Search for the cell housing the specified text and yield its (X, Y) center coordinate. 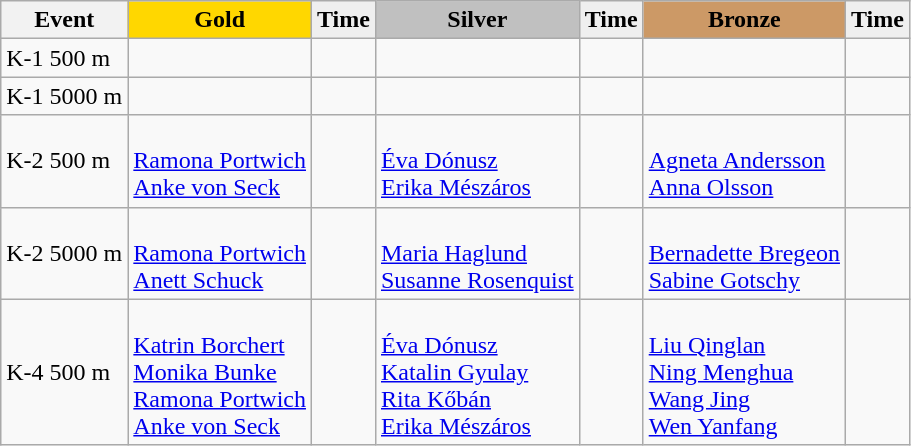
K-2 500 m (64, 161)
Liu QinglanNing MenghuaWang JingWen Yanfang (744, 372)
Gold (220, 20)
Ramona PortwichAnett Schuck (220, 253)
Bernadette BregeonSabine Gotschy (744, 253)
Bronze (744, 20)
Katrin BorchertMonika BunkeRamona PortwichAnke von Seck (220, 372)
Éva DónuszKatalin GyulayRita KőbánErika Mészáros (477, 372)
Event (64, 20)
K-2 5000 m (64, 253)
K-4 500 m (64, 372)
Éva DónuszErika Mészáros (477, 161)
K-1 5000 m (64, 96)
K-1 500 m (64, 58)
Silver (477, 20)
Maria HaglundSusanne Rosenquist (477, 253)
Ramona PortwichAnke von Seck (220, 161)
Agneta AnderssonAnna Olsson (744, 161)
